Locate the cell with the specified text and output its [x, y] center coordinate. 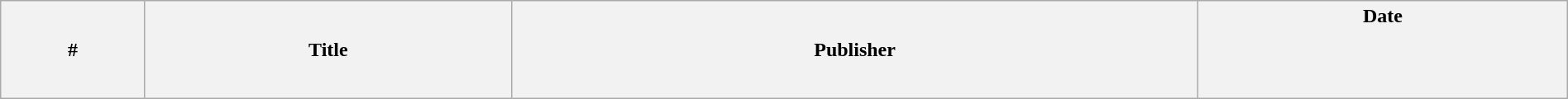
# [73, 49]
Title [327, 49]
Date [1383, 49]
Publisher [855, 49]
